Detect which cell encompasses the target text, then output its [x, y] center coordinate. 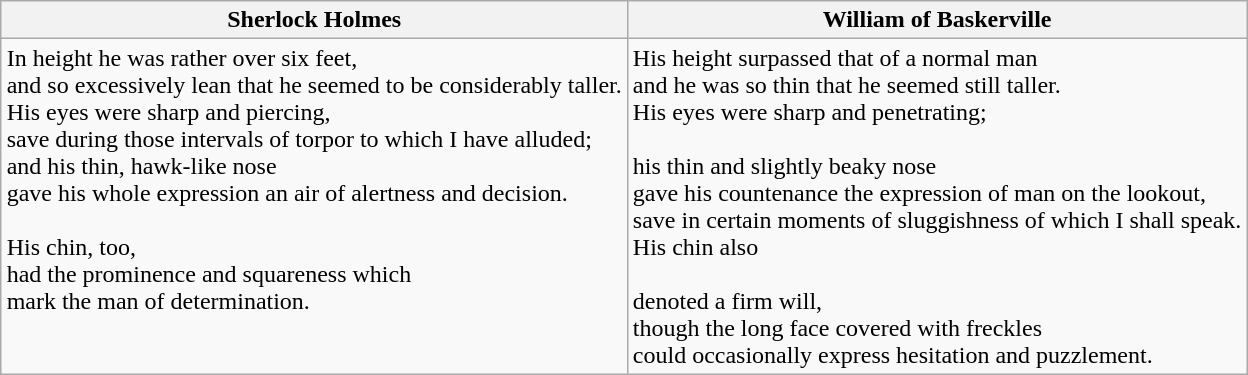
Sherlock Holmes [314, 20]
William of Baskerville [937, 20]
